Return the [X, Y] coordinate for the center point of the cell that contains the specified text.  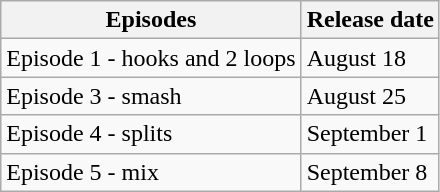
September 1 [370, 134]
Episode 3 - smash [151, 96]
August 25 [370, 96]
Episodes [151, 20]
Episode 4 - splits [151, 134]
Release date [370, 20]
September 8 [370, 172]
August 18 [370, 58]
Episode 5 - mix [151, 172]
Episode 1 - hooks and 2 loops [151, 58]
